Identify which cell holds the provided text, then report its (x, y) central coordinate. 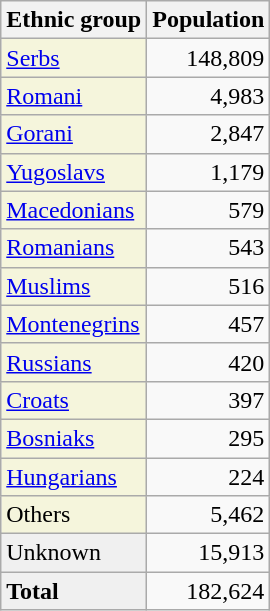
Others (74, 515)
Montenegrins (74, 324)
295 (208, 438)
182,624 (208, 591)
4,983 (208, 96)
Romanians (74, 248)
Romani (74, 96)
579 (208, 210)
Yugoslavs (74, 172)
224 (208, 477)
15,913 (208, 553)
Muslims (74, 286)
Population (208, 20)
Total (74, 591)
1,179 (208, 172)
420 (208, 362)
543 (208, 248)
Serbs (74, 58)
2,847 (208, 134)
Russians (74, 362)
Unknown (74, 553)
Ethnic group (74, 20)
Croats (74, 400)
516 (208, 286)
148,809 (208, 58)
397 (208, 400)
457 (208, 324)
Bosniaks (74, 438)
5,462 (208, 515)
Hungarians (74, 477)
Macedonians (74, 210)
Gorani (74, 134)
